Search for the cell housing the specified text and yield its (X, Y) center coordinate. 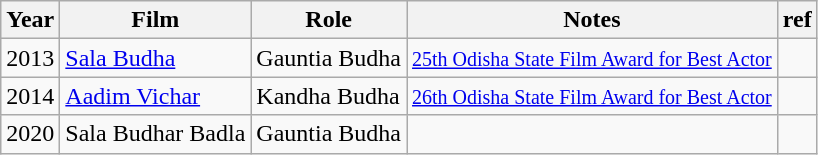
Sala Budha (156, 58)
Role (329, 20)
Aadim Vichar (156, 96)
Kandha Budha (329, 96)
2020 (30, 134)
2013 (30, 58)
2014 (30, 96)
ref (797, 20)
Sala Budhar Badla (156, 134)
Year (30, 20)
26th Odisha State Film Award for Best Actor (592, 96)
25th Odisha State Film Award for Best Actor (592, 58)
Notes (592, 20)
Film (156, 20)
